Pinpoint the cell where the given text exists, returning its [x, y] midpoint coordinate. 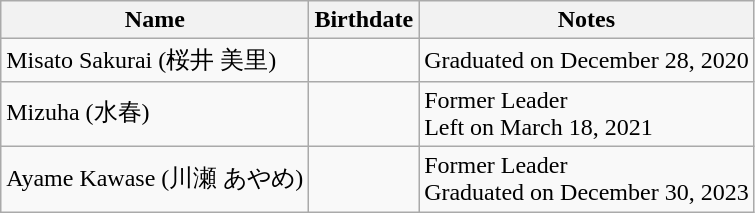
Misato Sakurai (桜井 美里) [155, 60]
Former LeaderLeft on March 18, 2021 [587, 114]
Ayame Kawase (川瀬 あやめ) [155, 178]
Former LeaderGraduated on December 30, 2023 [587, 178]
Notes [587, 20]
Graduated on December 28, 2020 [587, 60]
Mizuha (水春) [155, 114]
Name [155, 20]
Birthdate [364, 20]
